Search for the cell housing the specified text and yield its (x, y) center coordinate. 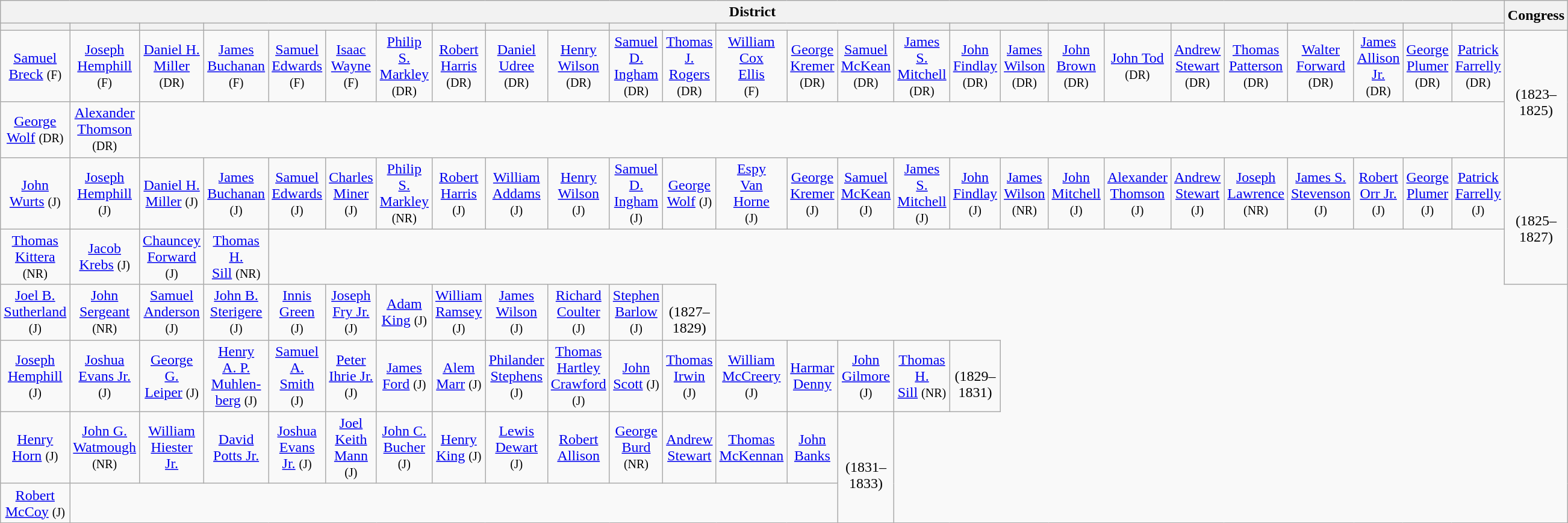
AndrewStewart(J) (1197, 193)
WilliamMcCreery (J) (751, 376)
RobertMcCoy (J) (35, 503)
SamuelD.Ingham(DR) (636, 66)
John Tod (DR) (1137, 66)
AlemMarr (J) (459, 376)
AlexanderThomson (DR) (105, 130)
PeterIhrie Jr. (J) (351, 376)
JoelKeithMann (J) (351, 447)
RobertHarris (J) (459, 193)
WilliamCoxEllis(F) (751, 66)
George G.Leiper (J) (172, 376)
JohnWurts (J) (35, 193)
JohnBrown(DR) (1076, 66)
Joel B.Sutherland(J) (35, 312)
HenryKing (J) (459, 447)
JosephFry Jr. (J) (351, 312)
ThomasIrwin (J) (689, 376)
JamesBuchanan(F) (236, 66)
James S.Mitchell(DR) (922, 66)
(1831–1833) (866, 467)
ThomasKittera (NR) (35, 257)
John G.Watmough(NR) (105, 447)
RichardCoulter(J) (578, 312)
(1829–1831) (975, 376)
RobertOrr Jr. (J) (1378, 193)
JamesAllison Jr.(DR) (1378, 66)
DavidPotts Jr. (236, 447)
James S.Mitchell(J) (922, 193)
WalterForward(DR) (1321, 66)
JamesBuchanan(J) (236, 193)
HenryWilson (J) (578, 193)
JohnMitchell (J) (1076, 193)
CharlesMiner (J) (351, 193)
HenryHorn (J) (35, 447)
JohnGilmore(J) (866, 376)
SamuelEdwards(F) (297, 66)
PatrickFarrelly (J) (1478, 193)
ThomasHartleyCrawford(J) (578, 376)
AndrewStewart(DR) (1197, 66)
ThomasPatterson(DR) (1256, 66)
ChaunceyForward (J) (172, 257)
JacobKrebs (J) (105, 257)
WilliamHiesterJr. (172, 447)
GeorgeWolf (J) (689, 193)
JohnBanks (812, 447)
JohnScott (J) (636, 376)
GeorgePlumer(J) (1427, 193)
StephenBarlow (J) (636, 312)
JosephHemphill(F) (105, 66)
DanielUdree(DR) (517, 66)
InnisGreen(J) (297, 312)
EspyVanHorne(J) (751, 193)
JoshuaEvansJr. (J) (297, 447)
JamesFord (J) (404, 376)
Congress (1535, 16)
James S.Stevenson(J) (1321, 193)
JoshuaEvans Jr. (J) (105, 376)
JohnFindlay(DR) (975, 66)
AndrewStewart (689, 447)
PatrickFarrelly(DR) (1478, 66)
SamuelBreck (F) (35, 66)
John B.Sterigere(J) (236, 312)
IsaacWayne(F) (351, 66)
PhilanderStephens(J) (517, 376)
District (753, 12)
JosephLawrence(NR) (1256, 193)
WilliamRamsey(J) (459, 312)
Philip S.Markley(DR) (404, 66)
Philip S.Markley(NR) (404, 193)
JohnSergeant (NR) (105, 312)
Daniel H.Miller(DR) (172, 66)
SamuelMcKean(J) (866, 193)
SamuelMcKean(DR) (866, 66)
RobertAllison (578, 447)
HarmarDenny (812, 376)
(1823–1825) (1535, 94)
Daniel H.Miller (J) (172, 193)
AdamKing (J) (404, 312)
SamuelA.Smith(J) (297, 376)
RobertHarris(DR) (459, 66)
Thomas J.Rogers (DR) (689, 66)
HenryWilson(DR) (578, 66)
LewisDewart(J) (517, 447)
WilliamAddams(J) (517, 193)
JamesWilson (J) (517, 312)
HenryA. P.Muhlen-berg (J) (236, 376)
John C.Bucher(J) (404, 447)
GeorgeKremer(J) (812, 193)
AlexanderThomson (J) (1137, 193)
SamuelEdwards (J) (297, 193)
SamuelAnderson (J) (172, 312)
GeorgeWolf (DR) (35, 130)
GeorgeKremer(DR) (812, 66)
GeorgePlumer(DR) (1427, 66)
JamesWilson(DR) (1025, 66)
GeorgeBurd (NR) (636, 447)
ThomasMcKennan (751, 447)
SamuelD.Ingham(J) (636, 193)
JamesWilson(NR) (1025, 193)
(1825–1827) (1535, 221)
(1827–1829) (689, 312)
JohnFindlay (J) (975, 193)
